Provide the (X, Y) coordinate of the cell's center where the given text is located.  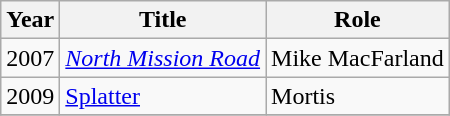
Role (358, 20)
Title (163, 20)
North Mission Road (163, 58)
2009 (30, 96)
2007 (30, 58)
Mike MacFarland (358, 58)
Splatter (163, 96)
Mortis (358, 96)
Year (30, 20)
